Provide the [x, y] coordinate of the cell's center where the given text is located.  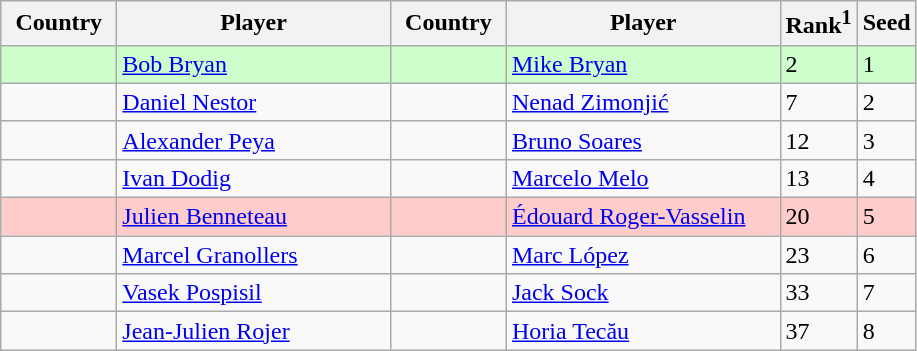
Rank1 [818, 24]
Jack Sock [643, 293]
Jean-Julien Rojer [254, 331]
3 [886, 140]
6 [886, 255]
Ivan Dodig [254, 178]
Marcelo Melo [643, 178]
Daniel Nestor [254, 102]
23 [818, 255]
1 [886, 64]
20 [818, 217]
Bob Bryan [254, 64]
33 [818, 293]
Vasek Pospisil [254, 293]
37 [818, 331]
8 [886, 331]
4 [886, 178]
Mike Bryan [643, 64]
13 [818, 178]
Bruno Soares [643, 140]
Marcel Granollers [254, 255]
Nenad Zimonjić [643, 102]
Horia Tecău [643, 331]
Julien Benneteau [254, 217]
Seed [886, 24]
5 [886, 217]
Alexander Peya [254, 140]
12 [818, 140]
Marc López [643, 255]
Édouard Roger-Vasselin [643, 217]
